Detect which cell encompasses the target text, then output its [X, Y] center coordinate. 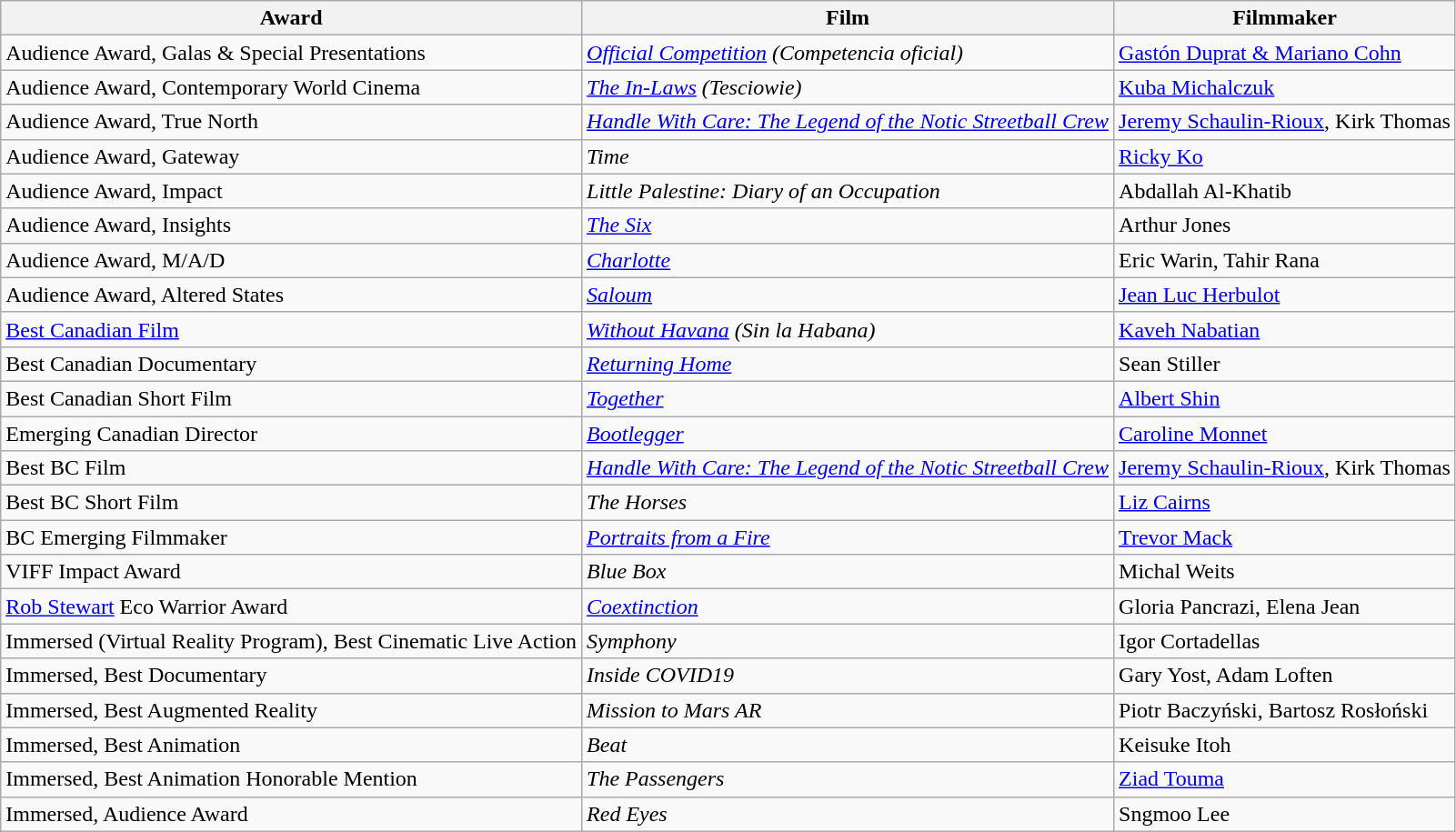
Audience Award, Impact [291, 191]
Audience Award, Galas & Special Presentations [291, 53]
The In-Laws (Tesciowie) [848, 87]
Immersed, Best Animation Honorable Mention [291, 779]
Immersed, Best Augmented Reality [291, 710]
Michal Weits [1285, 572]
Audience Award, Gateway [291, 156]
Gloria Pancrazi, Elena Jean [1285, 606]
Beat [848, 745]
Gary Yost, Adam Loften [1285, 676]
Trevor Mack [1285, 537]
Returning Home [848, 364]
Award [291, 18]
Rob Stewart Eco Warrior Award [291, 606]
Albert Shin [1285, 398]
Best Canadian Documentary [291, 364]
Filmmaker [1285, 18]
Arthur Jones [1285, 226]
Little Palestine: Diary of an Occupation [848, 191]
Saloum [848, 295]
Immersed, Best Documentary [291, 676]
Audience Award, Insights [291, 226]
Portraits from a Fire [848, 537]
Audience Award, Contemporary World Cinema [291, 87]
The Six [848, 226]
Best Canadian Short Film [291, 398]
Immersed, Audience Award [291, 814]
Sngmoo Lee [1285, 814]
Sean Stiller [1285, 364]
Blue Box [848, 572]
Official Competition (Competencia oficial) [848, 53]
Inside COVID19 [848, 676]
Film [848, 18]
Audience Award, M/A/D [291, 260]
Coextinction [848, 606]
Keisuke Itoh [1285, 745]
Igor Cortadellas [1285, 641]
Charlotte [848, 260]
Jean Luc Herbulot [1285, 295]
Without Havana (Sin la Habana) [848, 329]
Emerging Canadian Director [291, 434]
Liz Cairns [1285, 503]
Gastón Duprat & Mariano Cohn [1285, 53]
BC Emerging Filmmaker [291, 537]
Best BC Short Film [291, 503]
Kaveh Nabatian [1285, 329]
Caroline Monnet [1285, 434]
Eric Warin, Tahir Rana [1285, 260]
Kuba Michalczuk [1285, 87]
The Horses [848, 503]
Piotr Baczyński, Bartosz Rosłoński [1285, 710]
Symphony [848, 641]
Immersed, Best Animation [291, 745]
Red Eyes [848, 814]
Together [848, 398]
Best Canadian Film [291, 329]
Bootlegger [848, 434]
Time [848, 156]
Audience Award, Altered States [291, 295]
Best BC Film [291, 468]
Audience Award, True North [291, 122]
Mission to Mars AR [848, 710]
Ricky Ko [1285, 156]
Immersed (Virtual Reality Program), Best Cinematic Live Action [291, 641]
The Passengers [848, 779]
VIFF Impact Award [291, 572]
Abdallah Al-Khatib [1285, 191]
Ziad Touma [1285, 779]
